Determine the (x, y) coordinate at the center of the cell enclosing the given text.  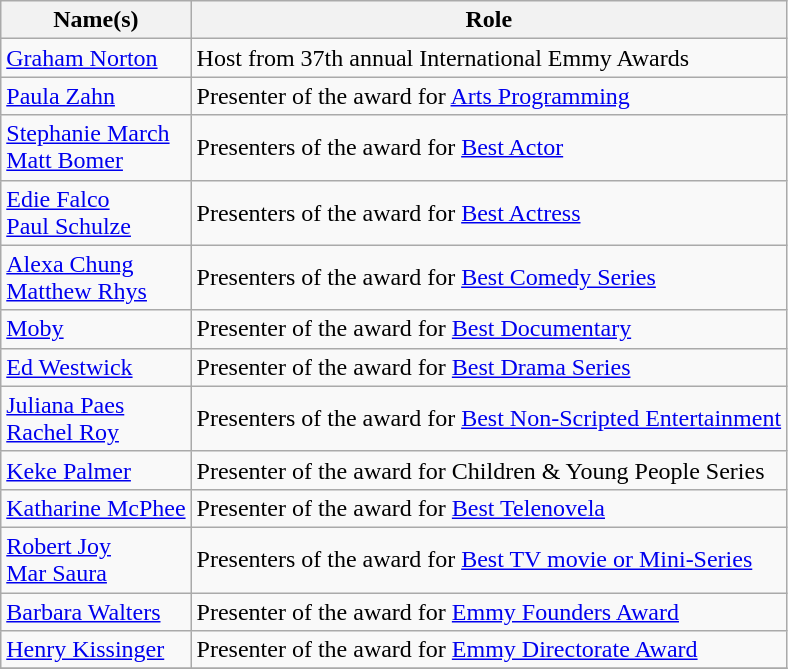
Name(s) (96, 20)
Barbara Walters (96, 611)
Presenters of the award for Best Actor (489, 148)
Presenter of the award for Best Documentary (489, 329)
Robert Joy Mar Saura (96, 560)
Presenter of the award for Best Drama Series (489, 367)
Presenter of the award for Emmy Founders Award (489, 611)
Alexa ChungMatthew Rhys (96, 278)
Presenters of the award for Best Comedy Series (489, 278)
Paula Zahn (96, 96)
Henry Kissinger (96, 650)
Keke Palmer (96, 470)
Presenters of the award for Best TV movie or Mini-Series (489, 560)
Role (489, 20)
Presenter of the award for Emmy Directorate Award (489, 650)
Stephanie MarchMatt Bomer (96, 148)
Ed Westwick (96, 367)
Moby (96, 329)
Presenter of the award for Arts Programming (489, 96)
Edie FalcoPaul Schulze (96, 212)
Presenters of the award for Best Non-Scripted Entertainment (489, 418)
Presenter of the award for Children & Young People Series (489, 470)
Graham Norton (96, 58)
Presenters of the award for Best Actress (489, 212)
Katharine McPhee (96, 508)
Juliana PaesRachel Roy (96, 418)
Presenter of the award for Best Telenovela (489, 508)
Host from 37th annual International Emmy Awards (489, 58)
